From the cell containing the given text, extract its center point as (X, Y) coordinate. 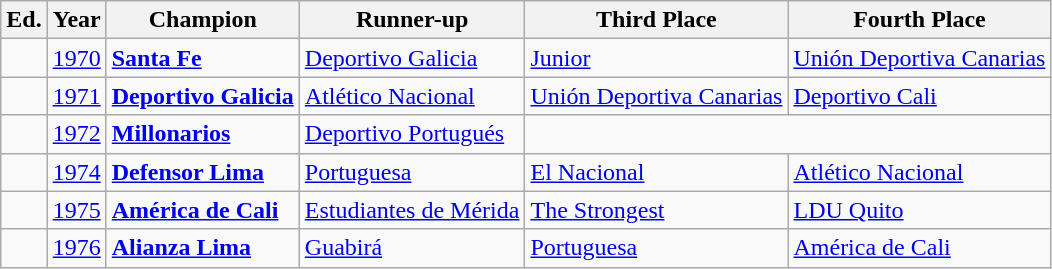
Defensor Lima (202, 172)
Runner-up (412, 20)
Year (76, 20)
1975 (76, 210)
1972 (76, 134)
Junior (656, 58)
LDU Quito (920, 210)
Guabirá (412, 248)
Third Place (656, 20)
1976 (76, 248)
El Nacional (656, 172)
Fourth Place (920, 20)
The Strongest (656, 210)
Alianza Lima (202, 248)
1971 (76, 96)
Santa Fe (202, 58)
Champion (202, 20)
Millonarios (202, 134)
Estudiantes de Mérida (412, 210)
Deportivo Portugués (412, 134)
1970 (76, 58)
Ed. (24, 20)
Deportivo Cali (920, 96)
1974 (76, 172)
